Provide the (x, y) coordinate of the cell's center where the given text is located.  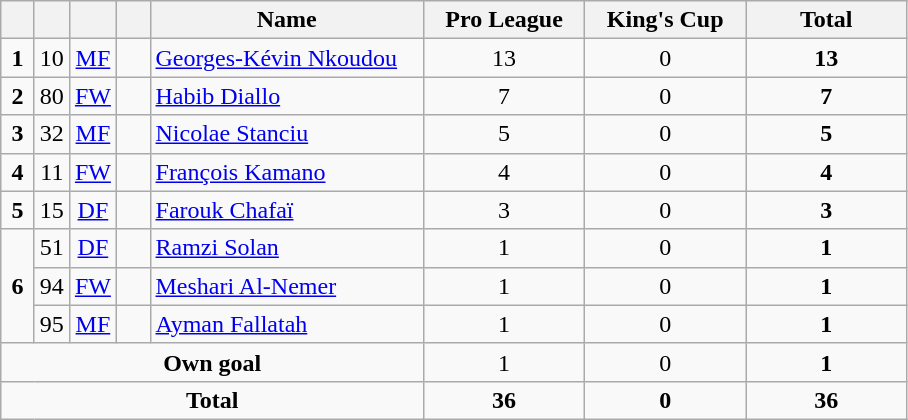
François Kamano (287, 172)
Ayman Fallatah (287, 324)
10 (52, 58)
Georges-Kévin Nkoudou (287, 58)
32 (52, 134)
95 (52, 324)
80 (52, 96)
Farouk Chafaï (287, 210)
15 (52, 210)
Name (287, 20)
Habib Diallo (287, 96)
94 (52, 286)
Ramzi Solan (287, 248)
Pro League (504, 20)
11 (52, 172)
2 (18, 96)
6 (18, 286)
Nicolae Stanciu (287, 134)
Meshari Al-Nemer (287, 286)
51 (52, 248)
King's Cup (666, 20)
Own goal (212, 362)
